Output the [X, Y] coordinate of the center of the cell containing the given text.  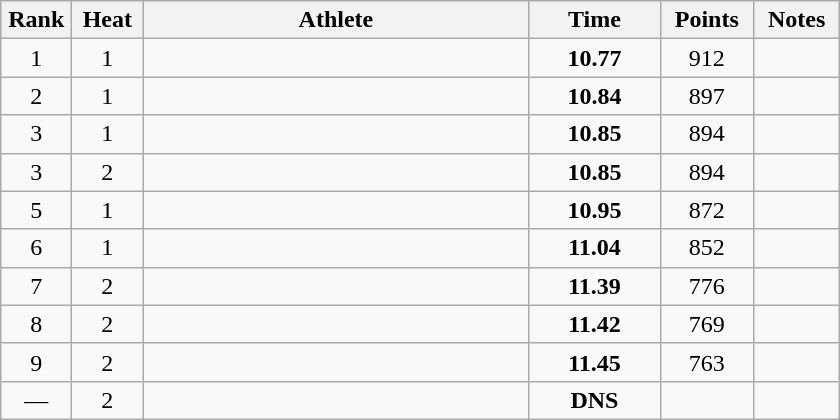
Points [707, 20]
DNS [594, 400]
11.04 [594, 248]
769 [707, 324]
5 [36, 210]
912 [707, 58]
872 [707, 210]
10.84 [594, 96]
10.77 [594, 58]
11.45 [594, 362]
10.95 [594, 210]
8 [36, 324]
Time [594, 20]
Athlete [336, 20]
Rank [36, 20]
897 [707, 96]
11.42 [594, 324]
776 [707, 286]
— [36, 400]
7 [36, 286]
Heat [108, 20]
Notes [797, 20]
6 [36, 248]
852 [707, 248]
9 [36, 362]
763 [707, 362]
11.39 [594, 286]
